From the cell containing the given text, extract its center point as (x, y) coordinate. 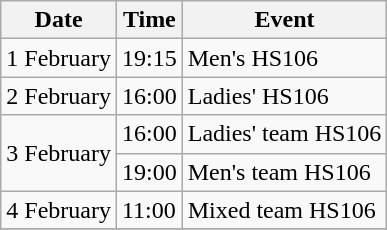
11:00 (149, 210)
Ladies' HS106 (284, 96)
3 February (59, 153)
4 February (59, 210)
Date (59, 20)
Men's team HS106 (284, 172)
19:15 (149, 58)
Mixed team HS106 (284, 210)
Ladies' team HS106 (284, 134)
Men's HS106 (284, 58)
1 February (59, 58)
2 February (59, 96)
Event (284, 20)
Time (149, 20)
19:00 (149, 172)
